Extract the [x, y] coordinate from the center of the cell holding the provided text.  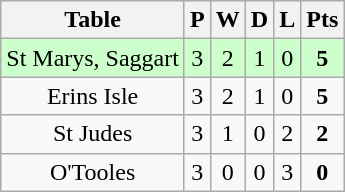
Erins Isle [93, 96]
Pts [322, 20]
P [197, 20]
St Judes [93, 134]
L [288, 20]
D [259, 20]
O'Tooles [93, 172]
W [228, 20]
Table [93, 20]
St Marys, Saggart [93, 58]
